Extract the [x, y] coordinate from the center of the cell holding the provided text.  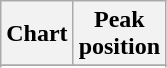
Chart [37, 34]
Peakposition [119, 34]
